Return the [X, Y] coordinate for the center point of the cell that contains the specified text.  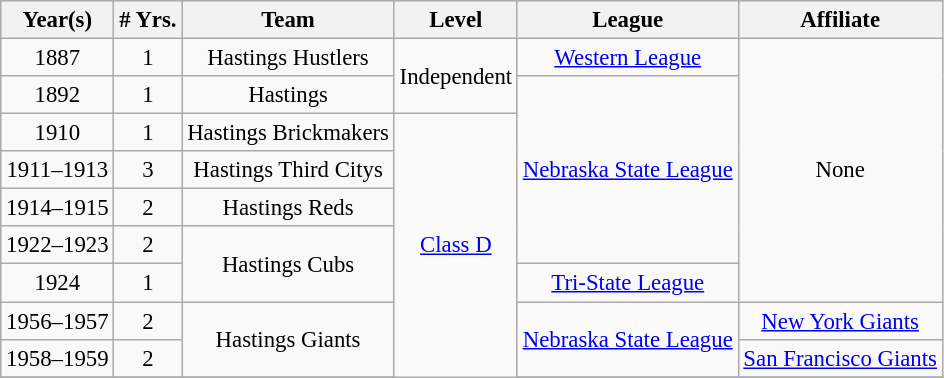
Hastings Hustlers [288, 58]
Hastings Reds [288, 208]
Year(s) [58, 20]
Team [288, 20]
Western League [628, 58]
1887 [58, 58]
Hastings [288, 95]
3 [148, 170]
1914–1915 [58, 208]
Class D [456, 246]
Hastings Cubs [288, 264]
1958–1959 [58, 358]
1956–1957 [58, 321]
New York Giants [840, 321]
Affiliate [840, 20]
Hastings Brickmakers [288, 133]
1911–1913 [58, 170]
1910 [58, 133]
San Francisco Giants [840, 358]
Hastings Giants [288, 340]
Tri-State League [628, 283]
# Yrs. [148, 20]
League [628, 20]
Independent [456, 76]
Hastings Third Citys [288, 170]
1924 [58, 283]
1892 [58, 95]
Level [456, 20]
1922–1923 [58, 245]
None [840, 170]
